Pinpoint the cell where the given text exists, returning its (x, y) midpoint coordinate. 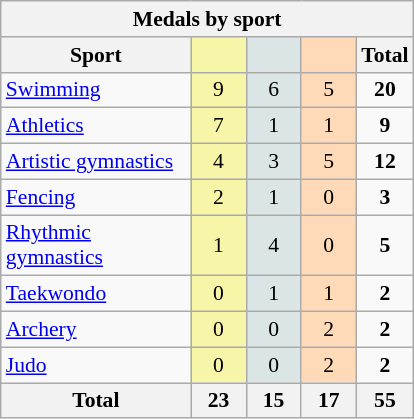
15 (274, 401)
17 (328, 401)
Taekwondo (96, 294)
Artistic gymnastics (96, 162)
7 (218, 126)
20 (384, 90)
Judo (96, 365)
55 (384, 401)
Medals by sport (208, 19)
Rhythmic gymnastics (96, 246)
Sport (96, 55)
Swimming (96, 90)
Athletics (96, 126)
12 (384, 162)
23 (218, 401)
Archery (96, 330)
6 (274, 90)
Fencing (96, 197)
